Extract the [x, y] coordinate from the center of the cell holding the provided text.  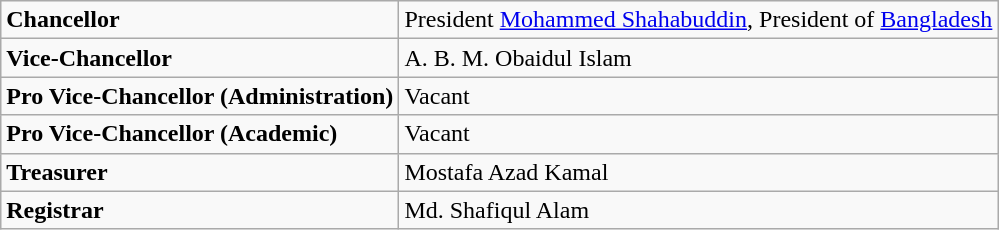
Vice-Chancellor [200, 58]
President Mohammed Shahabuddin, President of Bangladesh [698, 20]
A. B. M. Obaidul Islam [698, 58]
Mostafa Azad Kamal [698, 172]
Treasurer [200, 172]
Md. Shafiqul Alam [698, 210]
Chancellor [200, 20]
Pro Vice-Chancellor (Administration) [200, 96]
Registrar [200, 210]
Pro Vice-Chancellor (Academic) [200, 134]
